Identify which cell holds the provided text, then report its [x, y] central coordinate. 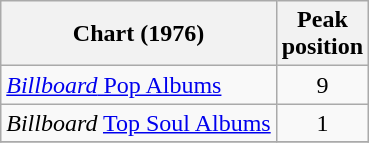
Peakposition [322, 34]
Chart (1976) [138, 34]
1 [322, 123]
Billboard Top Soul Albums [138, 123]
9 [322, 85]
Billboard Pop Albums [138, 85]
